Pinpoint the cell where the given text exists, returning its (x, y) midpoint coordinate. 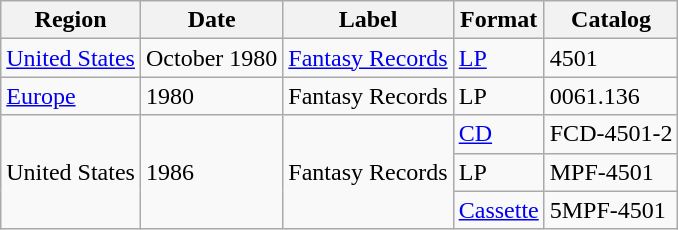
October 1980 (211, 58)
0061.136 (611, 96)
Cassette (498, 210)
4501 (611, 58)
Europe (71, 96)
Region (71, 20)
5MPF-4501 (611, 210)
1986 (211, 172)
CD (498, 134)
Catalog (611, 20)
1980 (211, 96)
Date (211, 20)
Format (498, 20)
Label (368, 20)
MPF-4501 (611, 172)
FCD-4501-2 (611, 134)
